Scan for the cell matching the given text and deliver its [x, y] coordinate at center. 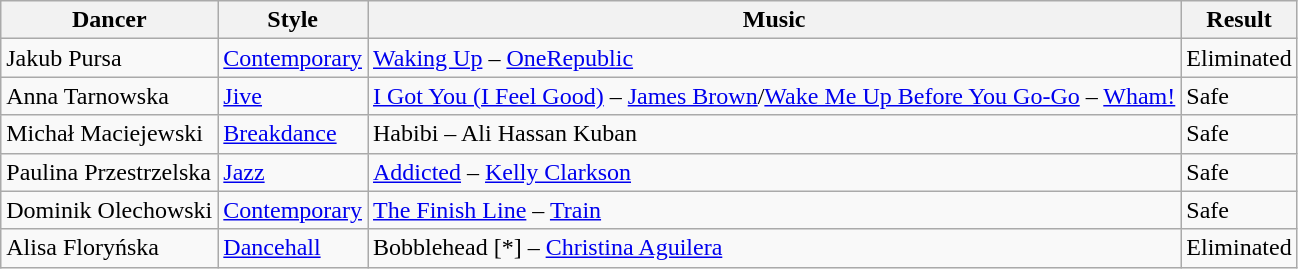
Dancehall [293, 248]
Dominik Olechowski [110, 210]
Paulina Przestrzelska [110, 172]
Alisa Floryńska [110, 248]
Jakub Pursa [110, 58]
Habibi – Ali Hassan Kuban [774, 134]
Music [774, 20]
Bobblehead [*] – Christina Aguilera [774, 248]
Waking Up – OneRepublic [774, 58]
I Got You (I Feel Good) – James Brown/Wake Me Up Before You Go-Go – Wham! [774, 96]
The Finish Line – Train [774, 210]
Result [1239, 20]
Breakdance [293, 134]
Anna Tarnowska [110, 96]
Dancer [110, 20]
Addicted – Kelly Clarkson [774, 172]
Style [293, 20]
Jive [293, 96]
Michał Maciejewski [110, 134]
Jazz [293, 172]
